Locate the cell with the specified text and output its (X, Y) center coordinate. 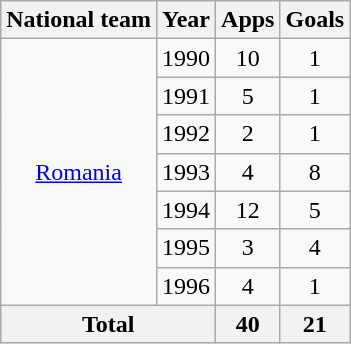
10 (248, 58)
1996 (186, 286)
1991 (186, 96)
3 (248, 248)
National team (79, 20)
21 (315, 324)
2 (248, 134)
Romania (79, 172)
40 (248, 324)
12 (248, 210)
1995 (186, 248)
1993 (186, 172)
Total (108, 324)
Goals (315, 20)
8 (315, 172)
1990 (186, 58)
Apps (248, 20)
1992 (186, 134)
1994 (186, 210)
Year (186, 20)
